Return the (X, Y) coordinate for the center point of the cell that contains the specified text.  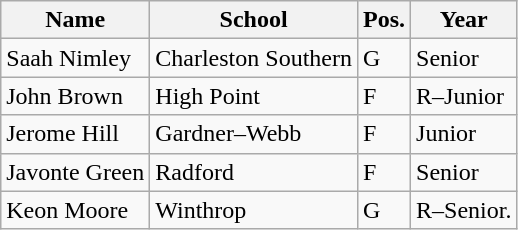
Javonte Green (76, 172)
Pos. (384, 20)
Charleston Southern (254, 58)
R–Junior (464, 96)
Junior (464, 134)
Keon Moore (76, 210)
Year (464, 20)
R–Senior. (464, 210)
Gardner–Webb (254, 134)
Winthrop (254, 210)
School (254, 20)
Jerome Hill (76, 134)
Name (76, 20)
Radford (254, 172)
John Brown (76, 96)
Saah Nimley (76, 58)
High Point (254, 96)
